Return the (x, y) coordinate for the center point of the cell that contains the specified text.  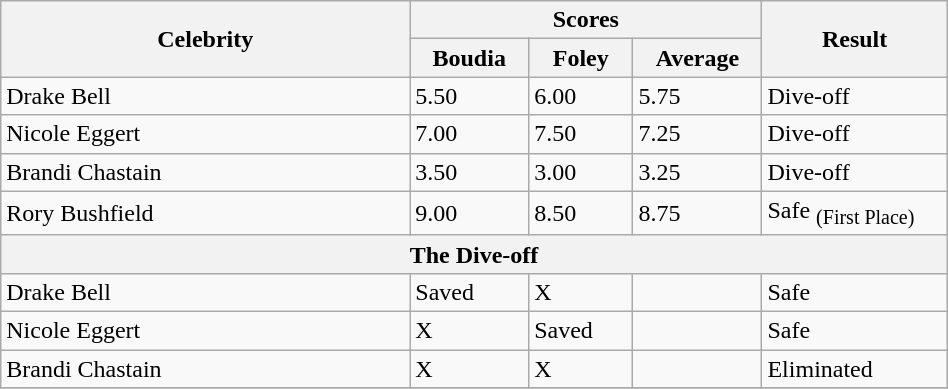
Boudia (470, 58)
Foley (581, 58)
The Dive-off (474, 254)
7.25 (698, 134)
Safe (First Place) (854, 213)
5.75 (698, 96)
9.00 (470, 213)
Rory Bushfield (206, 213)
8.50 (581, 213)
6.00 (581, 96)
5.50 (470, 96)
7.00 (470, 134)
7.50 (581, 134)
3.50 (470, 172)
3.00 (581, 172)
3.25 (698, 172)
Average (698, 58)
Scores (586, 20)
8.75 (698, 213)
Result (854, 39)
Celebrity (206, 39)
Eliminated (854, 369)
